For the text-containing cell, return its midpoint in [X, Y] coordinate format. 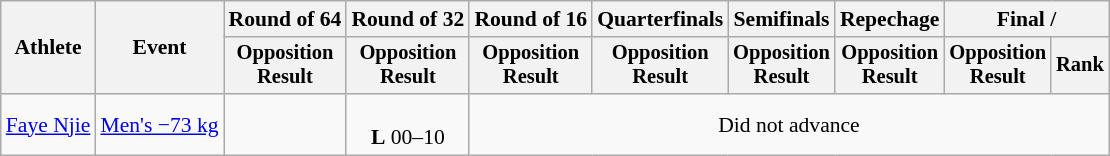
L 00–10 [408, 124]
Round of 32 [408, 19]
Athlete [48, 48]
Quarterfinals [660, 19]
Event [159, 48]
Did not advance [788, 124]
Round of 16 [530, 19]
Rank [1080, 66]
Semifinals [782, 19]
Round of 64 [286, 19]
Repechage [890, 19]
Final / [1026, 19]
Men's −73 kg [159, 124]
Faye Njie [48, 124]
